Detect which cell encompasses the target text, then output its (X, Y) center coordinate. 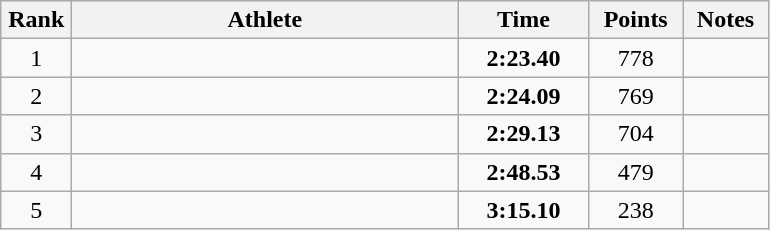
2:48.53 (524, 172)
Rank (36, 20)
704 (636, 134)
4 (36, 172)
2:24.09 (524, 96)
2 (36, 96)
Notes (725, 20)
769 (636, 96)
3:15.10 (524, 210)
2:23.40 (524, 58)
3 (36, 134)
5 (36, 210)
238 (636, 210)
2:29.13 (524, 134)
Points (636, 20)
Time (524, 20)
479 (636, 172)
778 (636, 58)
1 (36, 58)
Athlete (265, 20)
